Extract the (x, y) coordinate from the center of the cell holding the provided text.  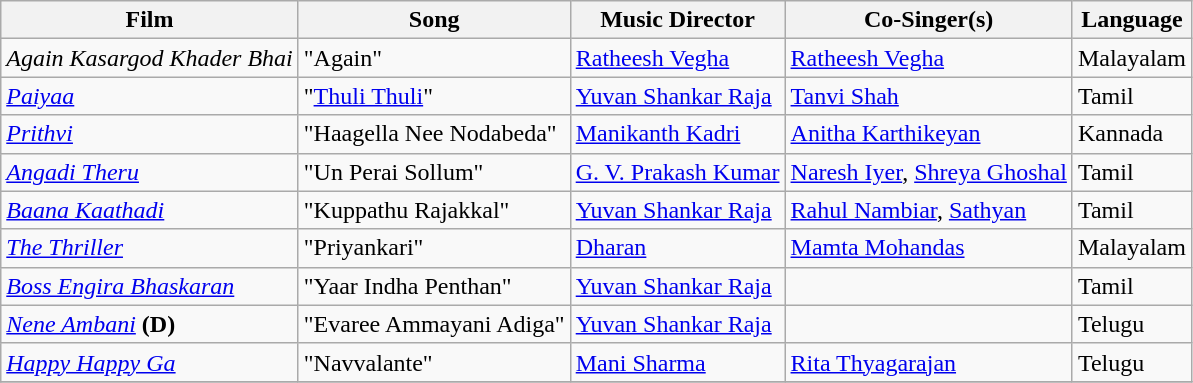
Naresh Iyer, Shreya Ghoshal (928, 172)
Angadi Theru (150, 172)
"Evaree Ammayani Adiga" (434, 324)
Music Director (678, 20)
Manikanth Kadri (678, 134)
"Kuppathu Rajakkal" (434, 210)
Dharan (678, 248)
Mamta Mohandas (928, 248)
Kannada (1132, 134)
"Haagella Nee Nodabeda" (434, 134)
Tanvi Shah (928, 96)
Language (1132, 20)
Happy Happy Ga (150, 362)
Boss Engira Bhaskaran (150, 286)
G. V. Prakash Kumar (678, 172)
Prithvi (150, 134)
Rahul Nambiar, Sathyan (928, 210)
Again Kasargod Khader Bhai (150, 58)
"Priyankari" (434, 248)
Film (150, 20)
Co-Singer(s) (928, 20)
The Thriller (150, 248)
"Un Perai Sollum" (434, 172)
Rita Thyagarajan (928, 362)
"Thuli Thuli" (434, 96)
Paiyaa (150, 96)
Nene Ambani (D) (150, 324)
Baana Kaathadi (150, 210)
Anitha Karthikeyan (928, 134)
"Yaar Indha Penthan" (434, 286)
Song (434, 20)
"Navvalante" (434, 362)
"Again" (434, 58)
Mani Sharma (678, 362)
